For the text-containing cell, return its midpoint in [x, y] coordinate format. 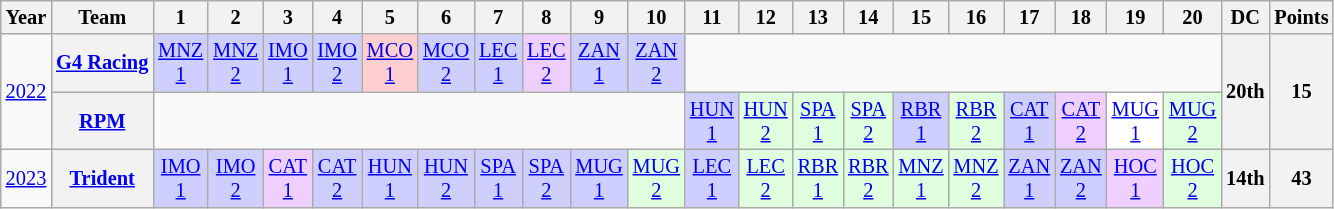
20th [1245, 92]
20 [1192, 17]
2022 [26, 92]
2 [236, 17]
Year [26, 17]
14th [1245, 178]
10 [656, 17]
19 [1136, 17]
5 [390, 17]
4 [336, 17]
MCO1 [390, 63]
3 [288, 17]
11 [712, 17]
HOC2 [1192, 178]
1 [180, 17]
14 [868, 17]
13 [818, 17]
9 [598, 17]
18 [1081, 17]
12 [766, 17]
DC [1245, 17]
7 [498, 17]
MCO2 [446, 63]
16 [976, 17]
43 [1301, 178]
Trident [102, 178]
2023 [26, 178]
8 [546, 17]
17 [1030, 17]
RPM [102, 121]
Team [102, 17]
G4 Racing [102, 63]
Points [1301, 17]
HOC1 [1136, 178]
6 [446, 17]
